Search for the cell housing the specified text and yield its [X, Y] center coordinate. 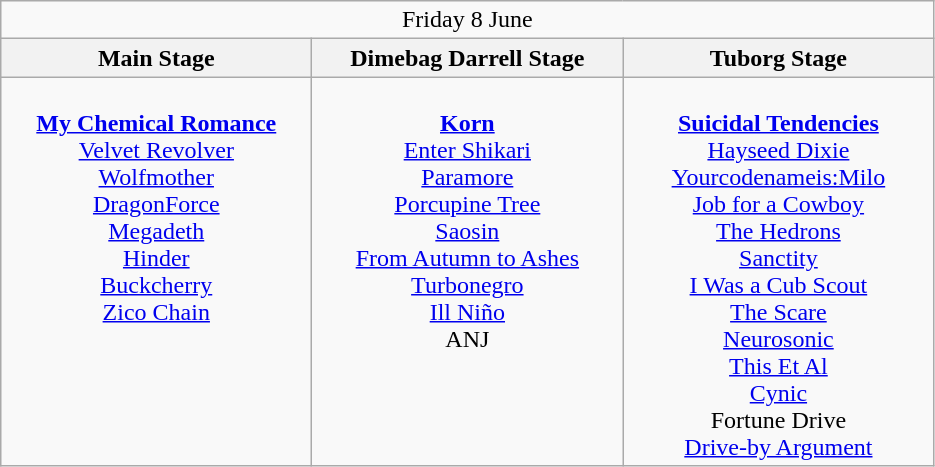
Main Stage [156, 58]
Korn Enter Shikari Paramore Porcupine Tree Saosin From Autumn to Ashes Turbonegro Ill Niño ANJ [468, 272]
Tuborg Stage [778, 58]
Friday 8 June [468, 20]
My Chemical Romance Velvet Revolver Wolfmother DragonForce Megadeth Hinder Buckcherry Zico Chain [156, 272]
Dimebag Darrell Stage [468, 58]
